Search for the cell housing the specified text and yield its (x, y) center coordinate. 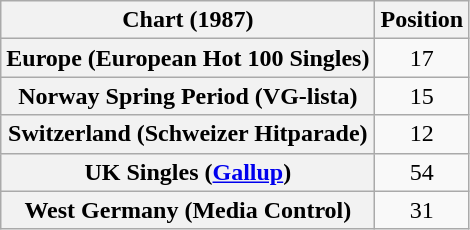
Switzerland (Schweizer Hitparade) (188, 134)
UK Singles (Gallup) (188, 172)
Norway Spring Period (VG-lista) (188, 96)
West Germany (Media Control) (188, 210)
Position (422, 20)
31 (422, 210)
17 (422, 58)
Europe (European Hot 100 Singles) (188, 58)
12 (422, 134)
54 (422, 172)
Chart (1987) (188, 20)
15 (422, 96)
